Search for the cell housing the specified text and yield its [x, y] center coordinate. 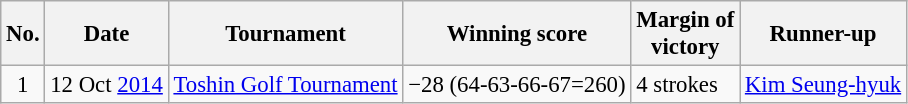
1 [23, 85]
4 strokes [686, 85]
12 Oct 2014 [106, 85]
−28 (64-63-66-67=260) [517, 85]
Margin ofvictory [686, 34]
Date [106, 34]
Kim Seung-hyuk [824, 85]
Toshin Golf Tournament [286, 85]
No. [23, 34]
Winning score [517, 34]
Runner-up [824, 34]
Tournament [286, 34]
